Pinpoint the cell where the given text exists, returning its [x, y] midpoint coordinate. 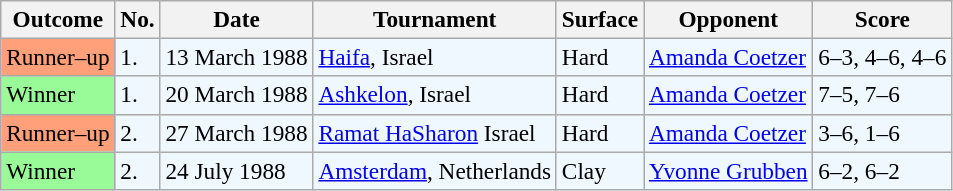
No. [138, 19]
Yvonne Grubben [728, 170]
Amsterdam, Netherlands [434, 170]
6–3, 4–6, 4–6 [882, 57]
Ashkelon, Israel [434, 95]
Clay [600, 170]
Score [882, 19]
Surface [600, 19]
7–5, 7–6 [882, 95]
Opponent [728, 19]
Outcome [58, 19]
Ramat HaSharon Israel [434, 133]
Tournament [434, 19]
6–2, 6–2 [882, 170]
27 March 1988 [236, 133]
13 March 1988 [236, 57]
24 July 1988 [236, 170]
20 March 1988 [236, 95]
Date [236, 19]
3–6, 1–6 [882, 133]
Haifa, Israel [434, 57]
